Return [X, Y] of the center of cell containing provided text 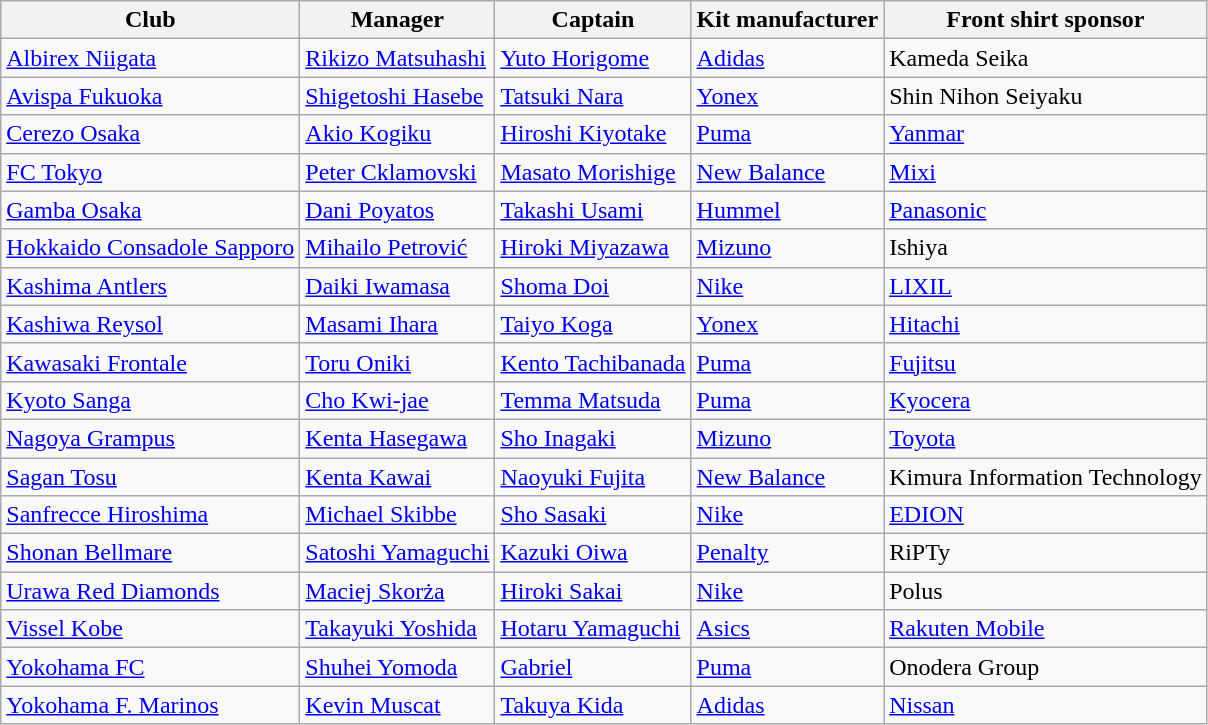
Hokkaido Consadole Sapporo [150, 248]
RiPTy [1046, 553]
Kento Tachibanada [593, 362]
Hiroshi Kiyotake [593, 134]
Shonan Bellmare [150, 553]
Captain [593, 20]
Hitachi [1046, 324]
Vissel Kobe [150, 629]
Onodera Group [1046, 667]
Shigetoshi Hasebe [398, 96]
Avispa Fukuoka [150, 96]
Kameda Seika [1046, 58]
Hiroki Sakai [593, 591]
Kimura Information Technology [1046, 477]
Masami Ihara [398, 324]
Yanmar [1046, 134]
Sho Sasaki [593, 515]
Kevin Muscat [398, 705]
Kazuki Oiwa [593, 553]
Shin Nihon Seiyaku [1046, 96]
Rakuten Mobile [1046, 629]
Naoyuki Fujita [593, 477]
Penalty [788, 553]
Kit manufacturer [788, 20]
FC Tokyo [150, 172]
Mixi [1046, 172]
Akio Kogiku [398, 134]
Kenta Hasegawa [398, 438]
LIXIL [1046, 286]
Albirex Niigata [150, 58]
Yokohama FC [150, 667]
Satoshi Yamaguchi [398, 553]
Gabriel [593, 667]
Nissan [1046, 705]
Peter Cklamovski [398, 172]
Sanfrecce Hiroshima [150, 515]
Temma Matsuda [593, 400]
Rikizo Matsuhashi [398, 58]
Toyota [1046, 438]
Hiroki Miyazawa [593, 248]
Masato Morishige [593, 172]
Cho Kwi-jae [398, 400]
Takashi Usami [593, 210]
Polus [1046, 591]
Yuto Horigome [593, 58]
EDION [1046, 515]
Sho Inagaki [593, 438]
Mihailo Petrović [398, 248]
Fujitsu [1046, 362]
Kashiwa Reysol [150, 324]
Michael Skibbe [398, 515]
Kyocera [1046, 400]
Takuya Kida [593, 705]
Kashima Antlers [150, 286]
Gamba Osaka [150, 210]
Club [150, 20]
Tatsuki Nara [593, 96]
Front shirt sponsor [1046, 20]
Manager [398, 20]
Kyoto Sanga [150, 400]
Dani Poyatos [398, 210]
Asics [788, 629]
Yokohama F. Marinos [150, 705]
Sagan Tosu [150, 477]
Maciej Skorża [398, 591]
Shoma Doi [593, 286]
Hotaru Yamaguchi [593, 629]
Ishiya [1046, 248]
Takayuki Yoshida [398, 629]
Urawa Red Diamonds [150, 591]
Toru Oniki [398, 362]
Nagoya Grampus [150, 438]
Hummel [788, 210]
Daiki Iwamasa [398, 286]
Cerezo Osaka [150, 134]
Taiyo Koga [593, 324]
Kawasaki Frontale [150, 362]
Kenta Kawai [398, 477]
Panasonic [1046, 210]
Shuhei Yomoda [398, 667]
